Pinpoint the cell where the given text exists, returning its [x, y] midpoint coordinate. 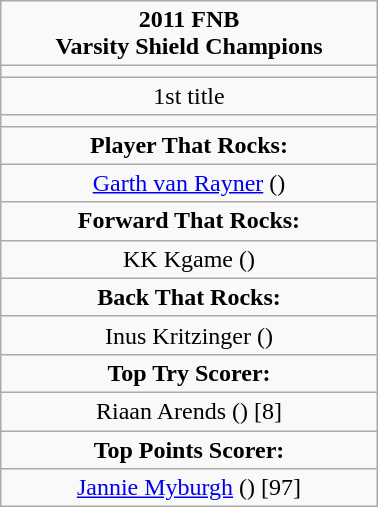
Forward That Rocks: [189, 221]
Top Try Scorer: [189, 373]
Riaan Arends () [8] [189, 411]
1st title [189, 96]
KK Kgame () [189, 259]
Inus Kritzinger () [189, 335]
Garth van Rayner () [189, 183]
Jannie Myburgh () [97] [189, 488]
Back That Rocks: [189, 297]
Player That Rocks: [189, 145]
Top Points Scorer: [189, 449]
2011 FNB Varsity Shield Champions [189, 34]
